Determine the (X, Y) coordinate at the center of the cell enclosing the given text.  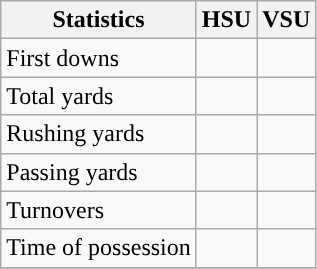
Time of possession (99, 248)
Passing yards (99, 172)
First downs (99, 58)
Statistics (99, 20)
VSU (286, 20)
Total yards (99, 96)
Turnovers (99, 210)
Rushing yards (99, 134)
HSU (226, 20)
